Search for the cell housing the specified text and yield its (x, y) center coordinate. 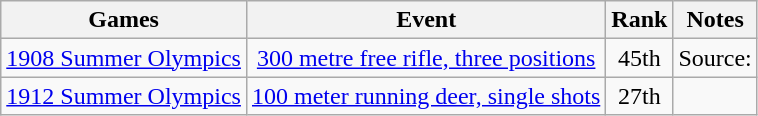
300 metre free rifle, three positions (426, 58)
1908 Summer Olympics (124, 58)
Rank (640, 20)
Games (124, 20)
27th (640, 96)
Event (426, 20)
45th (640, 58)
100 meter running deer, single shots (426, 96)
Source: (715, 58)
Notes (715, 20)
1912 Summer Olympics (124, 96)
